Scan for the cell matching the given text and deliver its [X, Y] coordinate at center. 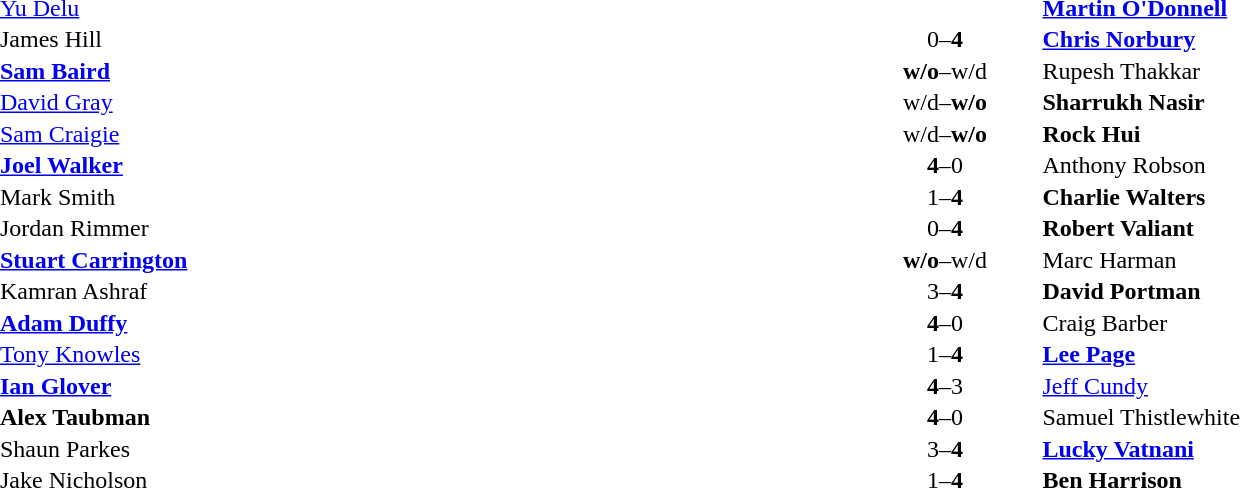
4–3 [944, 386]
